Locate the cell with the specified text and output its [X, Y] center coordinate. 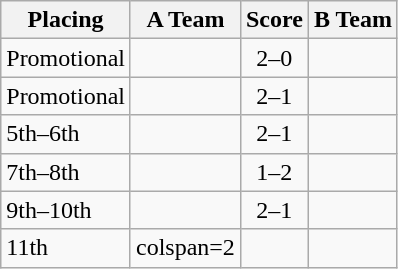
colspan=2 [185, 248]
Score [274, 20]
5th–6th [66, 134]
2–0 [274, 58]
9th–10th [66, 210]
7th–8th [66, 172]
11th [66, 248]
Placing [66, 20]
A Team [185, 20]
B Team [352, 20]
1–2 [274, 172]
